Return (X, Y) of the center of cell containing provided text 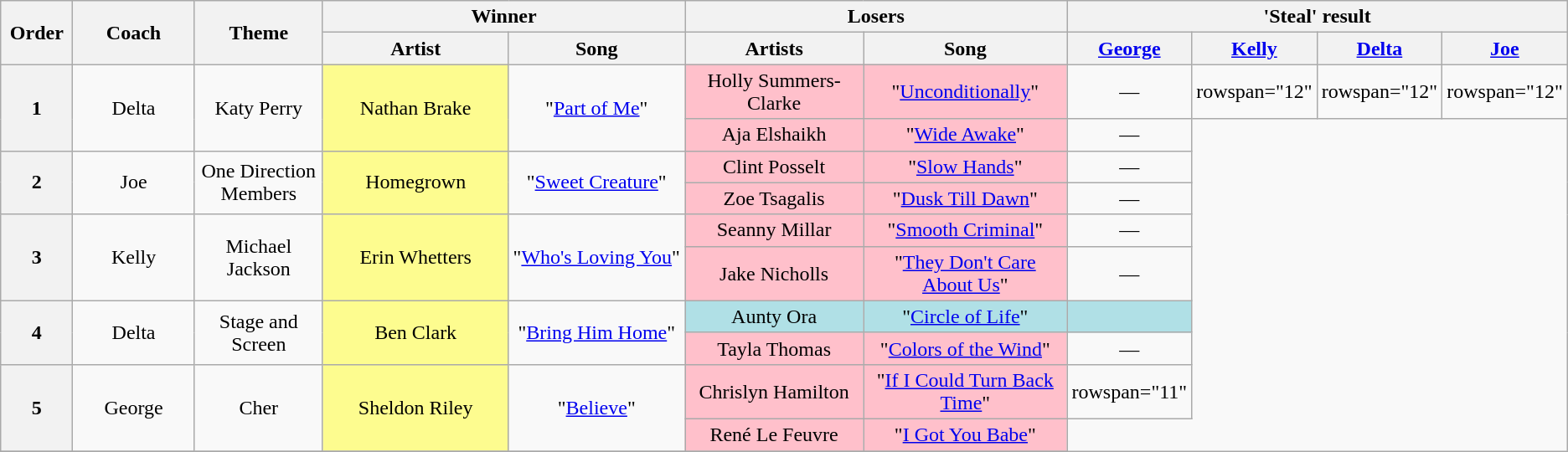
"Part of Me" (596, 107)
Tayla Thomas (774, 348)
Zoe Tsagalis (774, 198)
Coach (134, 33)
5 (37, 407)
"Unconditionally" (965, 92)
"Slow Hands" (965, 167)
Losers (876, 17)
"Dusk Till Dawn" (965, 198)
Order (37, 33)
Stage and Screen (258, 332)
Clint Posselt (774, 167)
Holly Summers-Clarke (774, 92)
René Le Feuvre (774, 434)
"Colors of the Wind" (965, 348)
Nathan Brake (415, 107)
Winner (503, 17)
3 (37, 258)
'Steal' result (1317, 17)
"Who's Loving You" (596, 258)
Seanny Millar (774, 230)
"I Got You Babe" (965, 434)
Artists (774, 49)
1 (37, 107)
"If I Could Turn Back Time" (965, 392)
rowspan="11" (1129, 392)
Michael Jackson (258, 258)
Ben Clark (415, 332)
Artist (415, 49)
4 (37, 332)
"They Don't Care About Us" (965, 273)
"Wide Awake" (965, 135)
"Sweet Creature" (596, 182)
Erin Whetters (415, 258)
Chrislyn Hamilton (774, 392)
"Smooth Criminal" (965, 230)
Jake Nicholls (774, 273)
Aunty Ora (774, 316)
Sheldon Riley (415, 407)
"Circle of Life" (965, 316)
Homegrown (415, 182)
2 (37, 182)
One Direction Members (258, 182)
Katy Perry (258, 107)
Cher (258, 407)
"Bring Him Home" (596, 332)
Aja Elshaikh (774, 135)
"Believe" (596, 407)
Theme (258, 33)
